Locate the cell with the specified text and output its (X, Y) center coordinate. 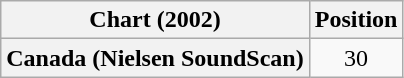
Chart (2002) (155, 20)
30 (356, 58)
Canada (Nielsen SoundScan) (155, 58)
Position (356, 20)
